Output the [X, Y] coordinate of the center of the cell containing the given text.  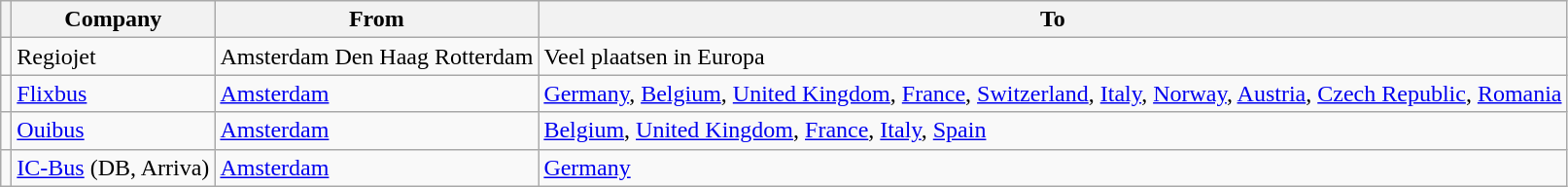
To [1053, 19]
Veel plaatsen in Europa [1053, 56]
Belgium, United Kingdom, France, Italy, Spain [1053, 131]
Regiojet [113, 56]
Company [113, 19]
Germany [1053, 168]
Germany, Belgium, United Kingdom, France, Switzerland, Italy, Norway, Austria, Czech Republic, Romania [1053, 93]
Ouibus [113, 131]
Amsterdam Den Haag Rotterdam [377, 56]
From [377, 19]
IC-Bus (DB, Arriva) [113, 168]
Flixbus [113, 93]
